Return [x, y] of the center of cell containing provided text 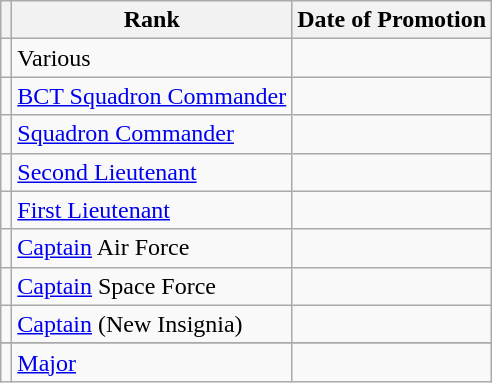
Various [152, 58]
BCT Squadron Commander [152, 96]
Rank [152, 20]
Captain Air Force [152, 248]
Captain (New Insignia) [152, 324]
First Lieutenant [152, 210]
Squadron Commander [152, 134]
Major [152, 362]
Captain Space Force [152, 286]
Date of Promotion [392, 20]
Second Lieutenant [152, 172]
